Output the (x, y) coordinate of the center of the cell containing the given text.  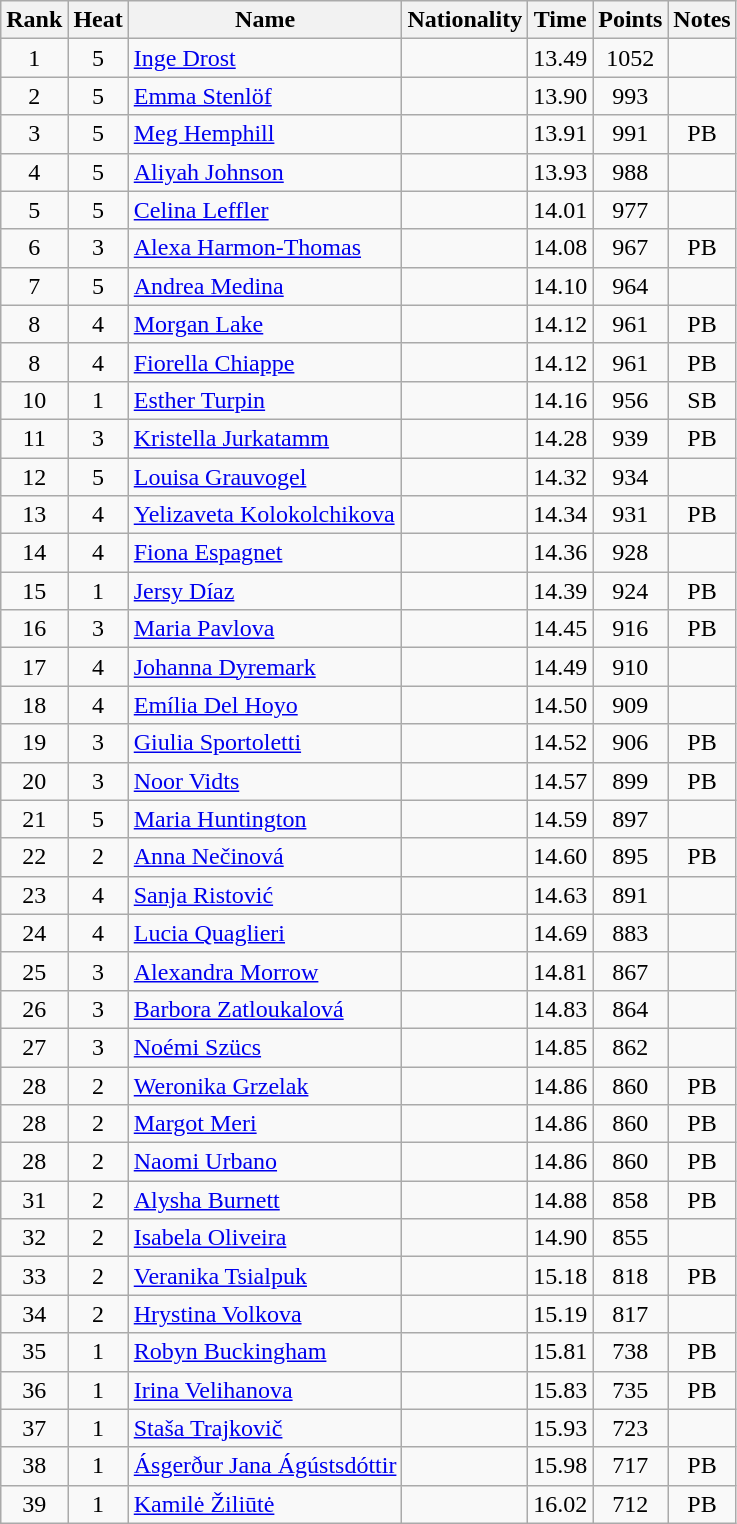
14.59 (560, 819)
Barbora Zatloukalová (265, 1009)
15.81 (560, 1352)
Margot Meri (265, 1124)
Isabela Oliveira (265, 1238)
14.36 (560, 553)
18 (34, 705)
21 (34, 819)
23 (34, 895)
864 (630, 1009)
10 (34, 400)
15.18 (560, 1276)
Morgan Lake (265, 324)
26 (34, 1009)
14.08 (560, 248)
Andrea Medina (265, 286)
Emília Del Hoyo (265, 705)
19 (34, 743)
39 (34, 1504)
867 (630, 971)
988 (630, 172)
906 (630, 743)
Points (630, 20)
Alexa Harmon-Thomas (265, 248)
11 (34, 438)
32 (34, 1238)
14.32 (560, 477)
Inge Drost (265, 58)
Rank (34, 20)
14.90 (560, 1238)
13.90 (560, 96)
Alexandra Morrow (265, 971)
24 (34, 933)
Giulia Sportoletti (265, 743)
7 (34, 286)
Veranika Tsialpuk (265, 1276)
12 (34, 477)
Notes (702, 20)
924 (630, 591)
Nationality (465, 20)
858 (630, 1200)
Noémi Szücs (265, 1047)
817 (630, 1314)
Emma Stenlöf (265, 96)
6 (34, 248)
891 (630, 895)
Kristella Jurkatamm (265, 438)
993 (630, 96)
14.16 (560, 400)
14.39 (560, 591)
14 (34, 553)
35 (34, 1352)
Aliyah Johnson (265, 172)
723 (630, 1428)
14.81 (560, 971)
Lucia Quaglieri (265, 933)
14.10 (560, 286)
928 (630, 553)
735 (630, 1390)
Celina Leffler (265, 210)
Heat (98, 20)
916 (630, 629)
15.98 (560, 1466)
895 (630, 857)
16.02 (560, 1504)
17 (34, 667)
27 (34, 1047)
13.49 (560, 58)
13.91 (560, 134)
Maria Huntington (265, 819)
818 (630, 1276)
16 (34, 629)
14.88 (560, 1200)
Louisa Grauvogel (265, 477)
36 (34, 1390)
Maria Pavlova (265, 629)
13.93 (560, 172)
15 (34, 591)
Time (560, 20)
855 (630, 1238)
37 (34, 1428)
Yelizaveta Kolokolchikova (265, 515)
964 (630, 286)
Fiona Espagnet (265, 553)
14.28 (560, 438)
14.83 (560, 1009)
Hrystina Volkova (265, 1314)
33 (34, 1276)
14.49 (560, 667)
Meg Hemphill (265, 134)
14.60 (560, 857)
Fiorella Chiappe (265, 362)
977 (630, 210)
14.45 (560, 629)
34 (34, 1314)
Irina Velihanova (265, 1390)
Ásgerður Jana Ágústsdóttir (265, 1466)
738 (630, 1352)
14.63 (560, 895)
862 (630, 1047)
15.93 (560, 1428)
Noor Vidts (265, 781)
Esther Turpin (265, 400)
883 (630, 933)
Anna Nečinová (265, 857)
717 (630, 1466)
956 (630, 400)
14.52 (560, 743)
20 (34, 781)
13 (34, 515)
939 (630, 438)
15.83 (560, 1390)
934 (630, 477)
15.19 (560, 1314)
Staša Trajkovič (265, 1428)
Kamilė Žiliūtė (265, 1504)
Robyn Buckingham (265, 1352)
Weronika Grzelak (265, 1085)
38 (34, 1466)
1052 (630, 58)
14.57 (560, 781)
14.50 (560, 705)
Jersy Díaz (265, 591)
14.34 (560, 515)
991 (630, 134)
899 (630, 781)
967 (630, 248)
14.01 (560, 210)
Johanna Dyremark (265, 667)
14.85 (560, 1047)
909 (630, 705)
Sanja Ristović (265, 895)
22 (34, 857)
SB (702, 400)
31 (34, 1200)
897 (630, 819)
Name (265, 20)
Alysha Burnett (265, 1200)
712 (630, 1504)
14.69 (560, 933)
Naomi Urbano (265, 1162)
25 (34, 971)
931 (630, 515)
910 (630, 667)
